Capture the cell that displays the provided text and extract its (x, y) central coordinate. 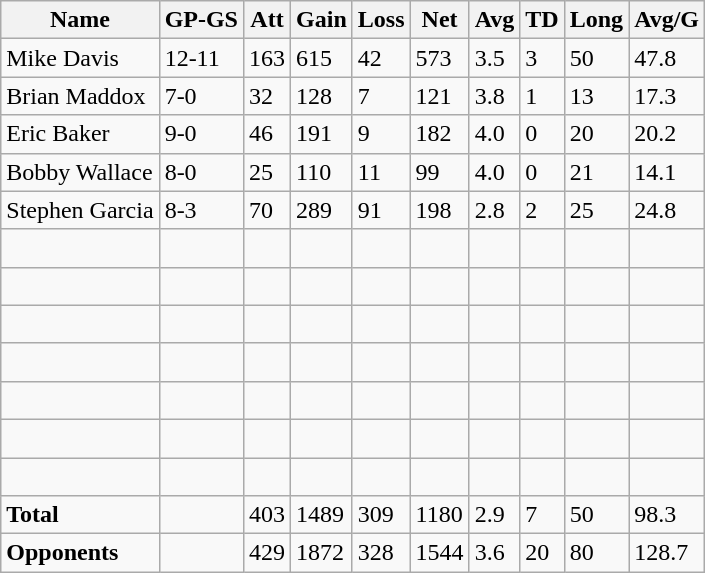
Long (596, 20)
1489 (322, 515)
17.3 (667, 96)
1 (542, 96)
Brian Maddox (80, 96)
11 (381, 172)
191 (322, 134)
328 (381, 553)
7-0 (201, 96)
1180 (440, 515)
2.8 (494, 210)
Loss (381, 20)
Eric Baker (80, 134)
21 (596, 172)
309 (381, 515)
42 (381, 58)
2.9 (494, 515)
Bobby Wallace (80, 172)
24.8 (667, 210)
121 (440, 96)
Att (266, 20)
Total (80, 515)
91 (381, 210)
80 (596, 553)
Name (80, 20)
289 (322, 210)
163 (266, 58)
32 (266, 96)
9-0 (201, 134)
403 (266, 515)
Gain (322, 20)
128 (322, 96)
573 (440, 58)
Stephen Garcia (80, 210)
1872 (322, 553)
3.8 (494, 96)
3.5 (494, 58)
TD (542, 20)
98.3 (667, 515)
8-0 (201, 172)
110 (322, 172)
70 (266, 210)
Opponents (80, 553)
1544 (440, 553)
198 (440, 210)
182 (440, 134)
615 (322, 58)
GP-GS (201, 20)
429 (266, 553)
8-3 (201, 210)
2 (542, 210)
Net (440, 20)
12-11 (201, 58)
3.6 (494, 553)
Avg (494, 20)
Avg/G (667, 20)
47.8 (667, 58)
99 (440, 172)
128.7 (667, 553)
14.1 (667, 172)
9 (381, 134)
20.2 (667, 134)
13 (596, 96)
3 (542, 58)
46 (266, 134)
Mike Davis (80, 58)
